Return the [X, Y] coordinate for the center point of the cell that contains the specified text.  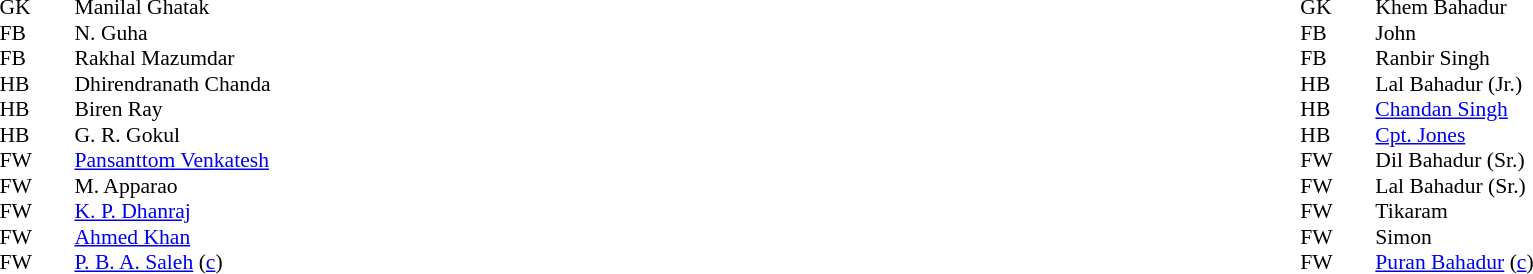
Chandan Singh [1454, 109]
K. P. Dhanraj [172, 211]
Dhirendranath Chanda [172, 84]
Dil Bahadur (Sr.) [1454, 161]
N. Guha [172, 33]
Simon [1454, 237]
Tikaram [1454, 211]
G. R. Gokul [172, 135]
John [1454, 33]
Ahmed Khan [172, 237]
Cpt. Jones [1454, 135]
Lal Bahadur (Sr.) [1454, 186]
Lal Bahadur (Jr.) [1454, 84]
Pansanttom Venkatesh [172, 161]
Biren Ray [172, 109]
Rakhal Mazumdar [172, 59]
Ranbir Singh [1454, 59]
M. Apparao [172, 186]
